Return (x, y) of the center of cell containing provided text 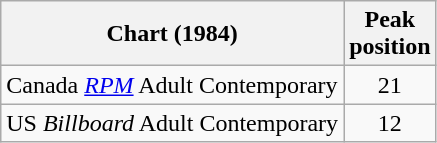
Chart (1984) (172, 34)
12 (390, 123)
US Billboard Adult Contemporary (172, 123)
Canada RPM Adult Contemporary (172, 85)
Peakposition (390, 34)
21 (390, 85)
